Locate the cell with the specified text and output its [x, y] center coordinate. 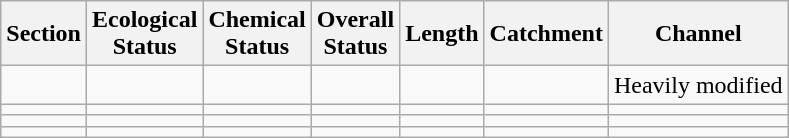
OverallStatus [355, 34]
Heavily modified [698, 85]
Section [44, 34]
Channel [698, 34]
Length [442, 34]
ChemicalStatus [257, 34]
EcologicalStatus [144, 34]
Catchment [546, 34]
